Identify which cell holds the provided text, then report its [X, Y] central coordinate. 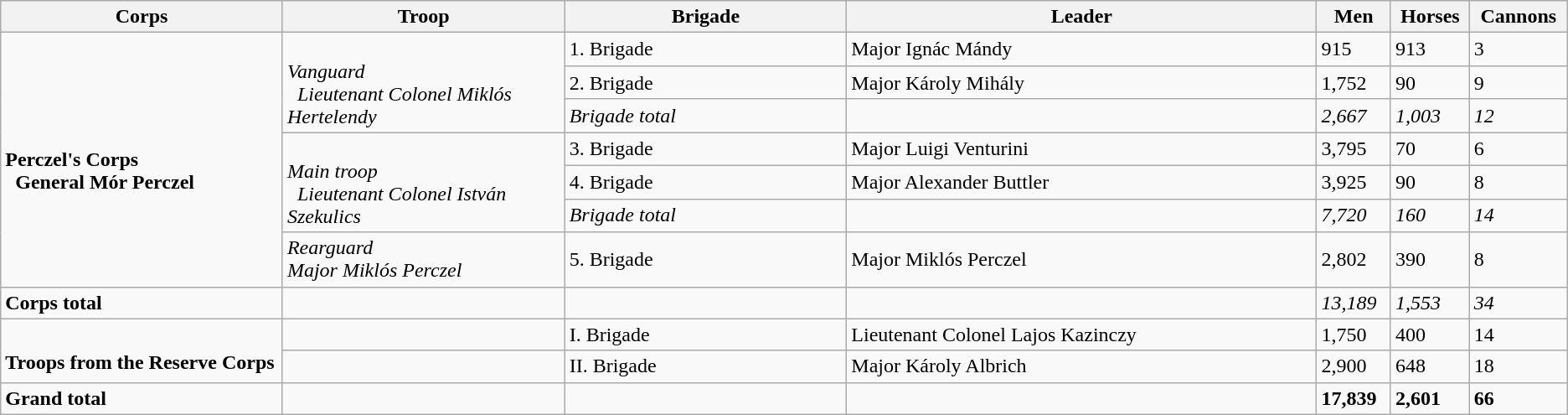
Lieutenant Colonel Lajos Kazinczy [1082, 335]
Brigade [705, 17]
390 [1430, 260]
6 [1518, 149]
Major Ignác Mándy [1082, 49]
160 [1430, 215]
2,667 [1354, 116]
13,189 [1354, 303]
Major Miklós Perczel [1082, 260]
17,839 [1354, 398]
Perczel's Corps General Mór Perczel [142, 159]
34 [1518, 303]
Major Alexander Buttler [1082, 183]
12 [1518, 116]
Horses [1430, 17]
18 [1518, 366]
Grand total [142, 398]
Major Károly Albrich [1082, 366]
2. Brigade [705, 82]
I. Brigade [705, 335]
915 [1354, 49]
3. Brigade [705, 149]
Corps [142, 17]
Main troop Lieutenant Colonel István Szekulics [424, 183]
Vanguard Lieutenant Colonel Miklós Hertelendy [424, 82]
2,900 [1354, 366]
3,925 [1354, 183]
1,553 [1430, 303]
66 [1518, 398]
2,802 [1354, 260]
4. Brigade [705, 183]
7,720 [1354, 215]
648 [1430, 366]
3,795 [1354, 149]
Major Luigi Venturini [1082, 149]
70 [1430, 149]
Troop [424, 17]
2,601 [1430, 398]
1,003 [1430, 116]
Corps total [142, 303]
3 [1518, 49]
1,752 [1354, 82]
9 [1518, 82]
Troops from the Reserve Corps [142, 350]
Cannons [1518, 17]
913 [1430, 49]
Major Károly Mihály [1082, 82]
400 [1430, 335]
5. Brigade [705, 260]
RearguardMajor Miklós Perczel [424, 260]
II. Brigade [705, 366]
1,750 [1354, 335]
Men [1354, 17]
Leader [1082, 17]
1. Brigade [705, 49]
